Scan for the cell matching the given text and deliver its (X, Y) coordinate at center. 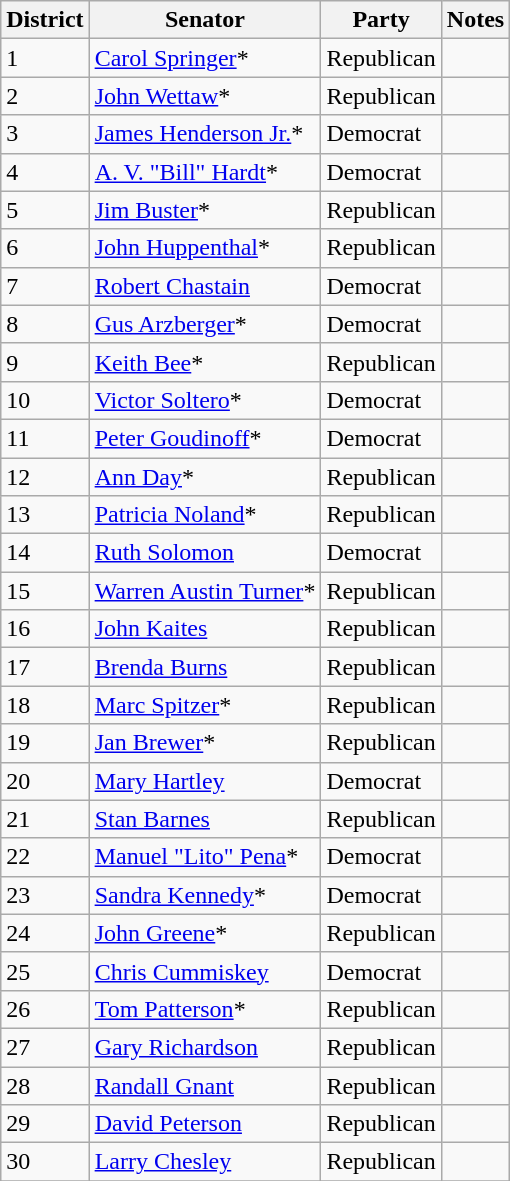
28 (45, 1085)
Manuel "Lito" Pena* (205, 857)
Stan Barnes (205, 819)
David Peterson (205, 1124)
30 (45, 1162)
John Kaites (205, 629)
18 (45, 705)
3 (45, 134)
2 (45, 96)
Gus Arzberger* (205, 324)
7 (45, 286)
26 (45, 1009)
14 (45, 553)
Jan Brewer* (205, 743)
20 (45, 781)
Mary Hartley (205, 781)
11 (45, 438)
6 (45, 248)
1 (45, 58)
4 (45, 172)
Ann Day* (205, 477)
Gary Richardson (205, 1047)
Peter Goudinoff* (205, 438)
John Huppenthal* (205, 248)
24 (45, 933)
15 (45, 591)
Senator (205, 20)
Ruth Solomon (205, 553)
Jim Buster* (205, 210)
16 (45, 629)
21 (45, 819)
Carol Springer* (205, 58)
10 (45, 400)
Tom Patterson* (205, 1009)
17 (45, 667)
Brenda Burns (205, 667)
22 (45, 857)
Patricia Noland* (205, 515)
A. V. "Bill" Hardt* (205, 172)
Randall Gnant (205, 1085)
District (45, 20)
25 (45, 971)
Robert Chastain (205, 286)
Sandra Kennedy* (205, 895)
19 (45, 743)
Marc Spitzer* (205, 705)
Chris Cummiskey (205, 971)
Larry Chesley (205, 1162)
James Henderson Jr.* (205, 134)
John Wettaw* (205, 96)
Notes (475, 20)
8 (45, 324)
John Greene* (205, 933)
Warren Austin Turner* (205, 591)
Victor Soltero* (205, 400)
23 (45, 895)
Keith Bee* (205, 362)
27 (45, 1047)
29 (45, 1124)
13 (45, 515)
12 (45, 477)
Party (381, 20)
5 (45, 210)
9 (45, 362)
